From the cell containing the given text, extract its center point as (X, Y) coordinate. 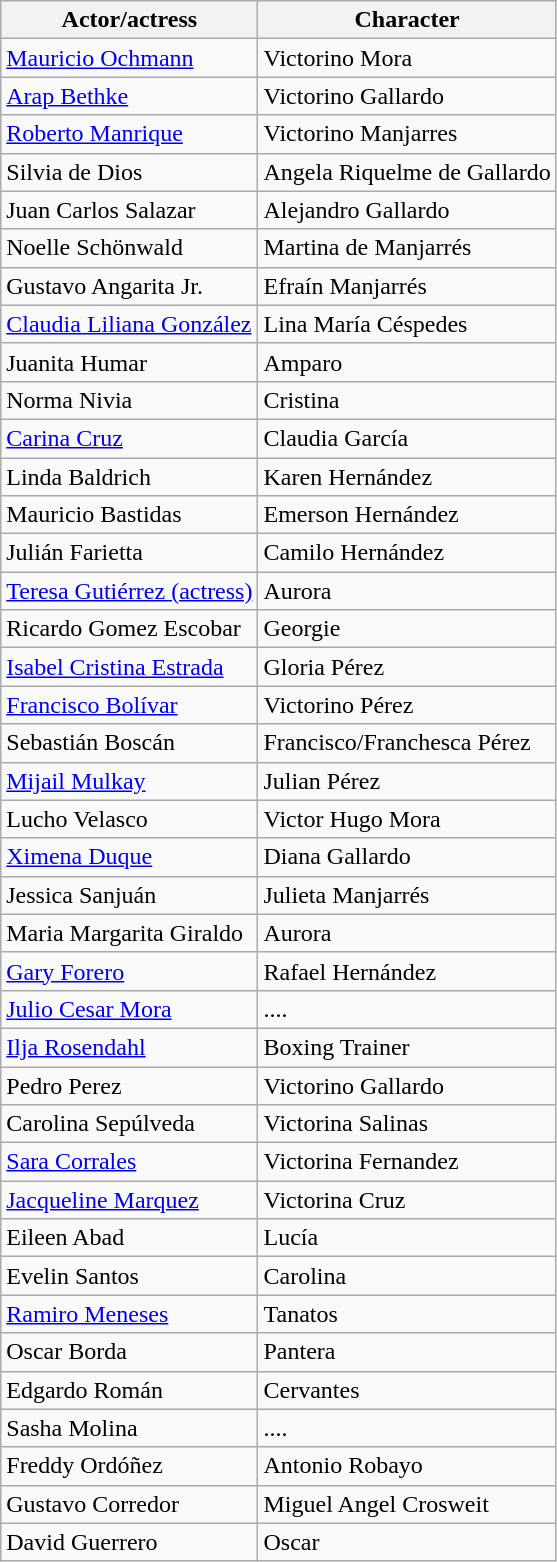
Gloria Pérez (407, 667)
Diana Gallardo (407, 857)
Victorina Fernandez (407, 1162)
David Guerrero (130, 1542)
Maria Margarita Giraldo (130, 933)
Sebastián Boscán (130, 743)
Victorina Salinas (407, 1124)
Victorina Cruz (407, 1200)
Actor/actress (130, 20)
Pedro Perez (130, 1085)
Carolina (407, 1276)
Victorino Manjarres (407, 134)
Edgardo Román (130, 1390)
Evelin Santos (130, 1276)
Lina María Céspedes (407, 324)
Miguel Angel Crosweit (407, 1504)
Victorino Mora (407, 58)
Carolina Sepúlveda (130, 1124)
Francisco/Franchesca Pérez (407, 743)
Noelle Schönwald (130, 248)
Rafael Hernández (407, 971)
Camilo Hernández (407, 553)
Norma Nivia (130, 400)
Linda Baldrich (130, 477)
Francisco Bolívar (130, 705)
Carina Cruz (130, 438)
Gary Forero (130, 971)
Jessica Sanjuán (130, 895)
Mauricio Ochmann (130, 58)
Antonio Robayo (407, 1466)
Georgie (407, 629)
Arap Bethke (130, 96)
Julio Cesar Mora (130, 1009)
Angela Riquelme de Gallardo (407, 172)
Ricardo Gomez Escobar (130, 629)
Ximena Duque (130, 857)
Emerson Hernández (407, 515)
Cervantes (407, 1390)
Victor Hugo Mora (407, 819)
Claudia Liliana González (130, 324)
Silvia de Dios (130, 172)
Juanita Humar (130, 362)
Claudia García (407, 438)
Isabel Cristina Estrada (130, 667)
Julieta Manjarrés (407, 895)
Ilja Rosendahl (130, 1047)
Julián Farietta (130, 553)
Sara Corrales (130, 1162)
Teresa Gutiérrez (actress) (130, 591)
Julian Pérez (407, 781)
Mijail Mulkay (130, 781)
Amparo (407, 362)
Pantera (407, 1352)
Oscar Borda (130, 1352)
Alejandro Gallardo (407, 210)
Karen Hernández (407, 477)
Sasha Molina (130, 1428)
Boxing Trainer (407, 1047)
Efraín Manjarrés (407, 286)
Mauricio Bastidas (130, 515)
Lucía (407, 1238)
Martina de Manjarrés (407, 248)
Tanatos (407, 1314)
Ramiro Meneses (130, 1314)
Gustavo Angarita Jr. (130, 286)
Cristina (407, 400)
Victorino Pérez (407, 705)
Freddy Ordóñez (130, 1466)
Roberto Manrique (130, 134)
Oscar (407, 1542)
Juan Carlos Salazar (130, 210)
Jacqueline Marquez (130, 1200)
Gustavo Corredor (130, 1504)
Character (407, 20)
Eileen Abad (130, 1238)
Lucho Velasco (130, 819)
